Return the [x, y] coordinate for the center point of the cell that contains the specified text.  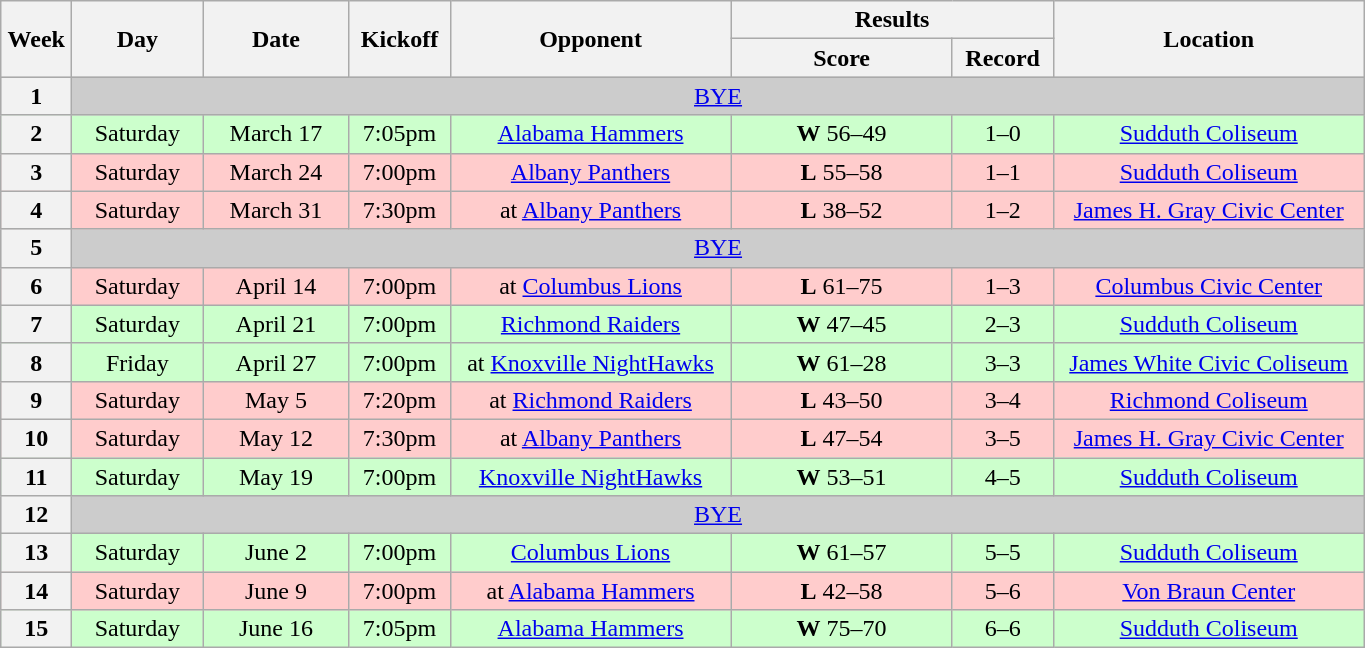
Columbus Lions [590, 553]
L 38–52 [842, 210]
7 [36, 324]
1–1 [1002, 172]
5–5 [1002, 553]
1–3 [1002, 286]
3–3 [1002, 362]
at Knoxville NightHawks [590, 362]
L 43–50 [842, 400]
L 42–58 [842, 591]
March 17 [276, 134]
James White Civic Coliseum [1208, 362]
5–6 [1002, 591]
Friday [138, 362]
May 12 [276, 438]
8 [36, 362]
May 19 [276, 477]
2 [36, 134]
Richmond Coliseum [1208, 400]
1–2 [1002, 210]
Opponent [590, 39]
3–4 [1002, 400]
2–3 [1002, 324]
Week [36, 39]
Location [1208, 39]
March 31 [276, 210]
6–6 [1002, 629]
7:20pm [400, 400]
Columbus Civic Center [1208, 286]
Record [1002, 58]
May 5 [276, 400]
Date [276, 39]
5 [36, 248]
March 24 [276, 172]
at Richmond Raiders [590, 400]
10 [36, 438]
Results [892, 20]
4 [36, 210]
11 [36, 477]
April 14 [276, 286]
W 53–51 [842, 477]
Albany Panthers [590, 172]
9 [36, 400]
12 [36, 515]
W 56–49 [842, 134]
April 21 [276, 324]
3 [36, 172]
3–5 [1002, 438]
L 47–54 [842, 438]
1–0 [1002, 134]
June 2 [276, 553]
L 55–58 [842, 172]
4–5 [1002, 477]
June 9 [276, 591]
W 75–70 [842, 629]
Day [138, 39]
13 [36, 553]
Richmond Raiders [590, 324]
Kickoff [400, 39]
15 [36, 629]
W 61–28 [842, 362]
W 47–45 [842, 324]
L 61–75 [842, 286]
1 [36, 96]
June 16 [276, 629]
Knoxville NightHawks [590, 477]
6 [36, 286]
at Columbus Lions [590, 286]
W 61–57 [842, 553]
April 27 [276, 362]
Von Braun Center [1208, 591]
Score [842, 58]
14 [36, 591]
at Alabama Hammers [590, 591]
